Pinpoint the cell where the given text exists, returning its [x, y] midpoint coordinate. 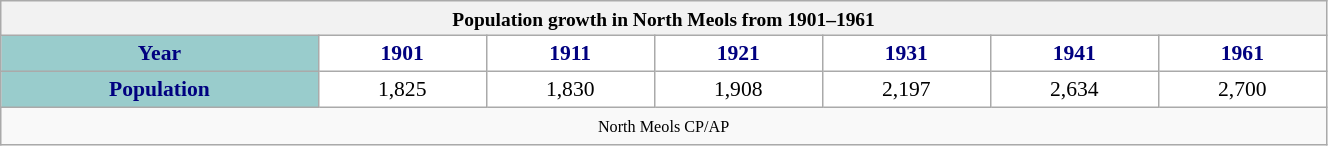
1941 [1074, 54]
Population [160, 90]
1,830 [570, 90]
1,825 [402, 90]
1911 [570, 54]
1,908 [738, 90]
2,634 [1074, 90]
1921 [738, 54]
2,700 [1242, 90]
1901 [402, 54]
2,197 [906, 90]
1931 [906, 54]
North Meols CP/AP [664, 126]
1961 [1242, 54]
Population growth in North Meols from 1901–1961 [664, 18]
Year [160, 54]
